Scan for the cell matching the given text and deliver its [X, Y] coordinate at center. 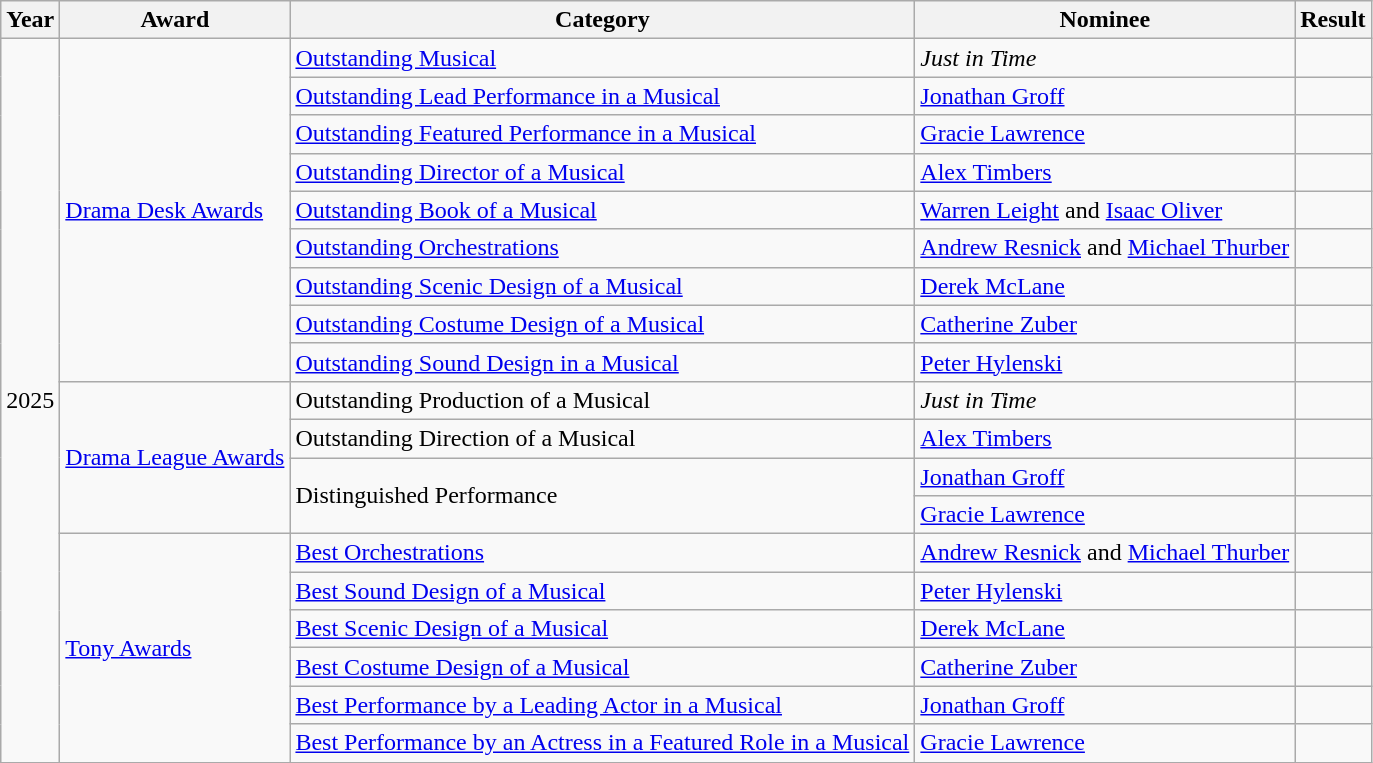
Outstanding Orchestrations [602, 248]
Outstanding Costume Design of a Musical [602, 324]
Drama League Awards [175, 457]
Outstanding Musical [602, 58]
Tony Awards [175, 648]
Outstanding Lead Performance in a Musical [602, 96]
Outstanding Director of a Musical [602, 172]
Award [175, 20]
Drama Desk Awards [175, 210]
Result [1333, 20]
Year [30, 20]
Best Performance by an Actress in a Featured Role in a Musical [602, 743]
Outstanding Sound Design in a Musical [602, 362]
Category [602, 20]
Nominee [1105, 20]
Outstanding Book of a Musical [602, 210]
Best Costume Design of a Musical [602, 667]
Best Orchestrations [602, 553]
Best Scenic Design of a Musical [602, 629]
Outstanding Direction of a Musical [602, 438]
Outstanding Scenic Design of a Musical [602, 286]
Best Performance by a Leading Actor in a Musical [602, 705]
Outstanding Production of a Musical [602, 400]
Outstanding Featured Performance in a Musical [602, 134]
2025 [30, 400]
Warren Leight and Isaac Oliver [1105, 210]
Distinguished Performance [602, 496]
Best Sound Design of a Musical [602, 591]
